Identify which cell holds the provided text, then report its [X, Y] central coordinate. 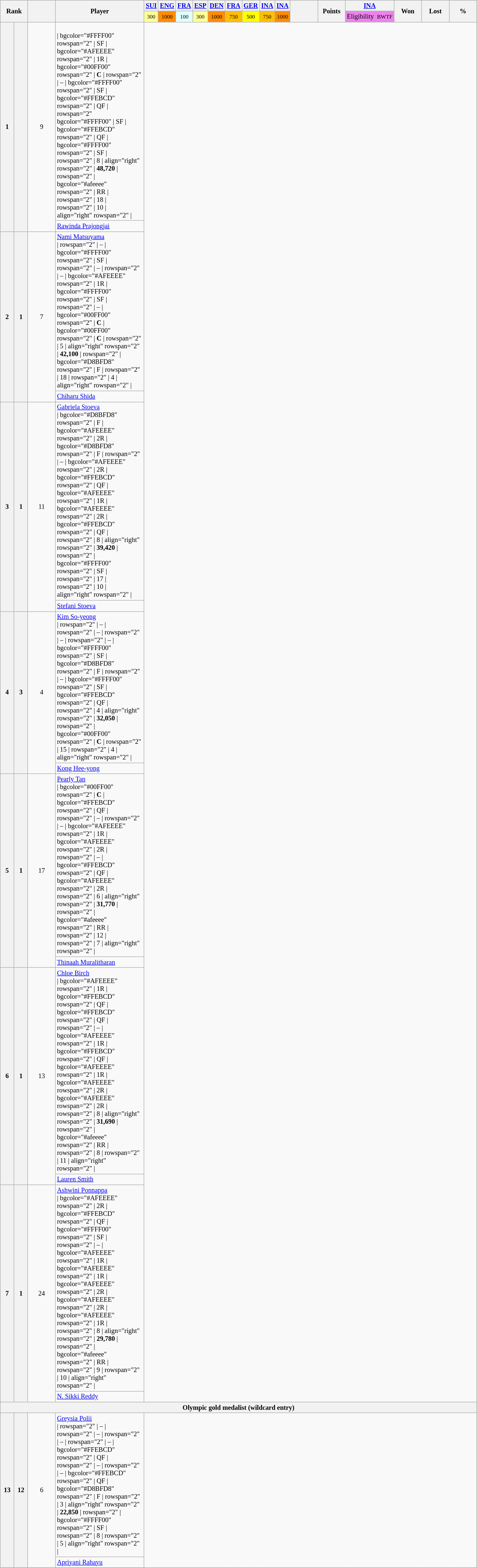
24 [42, 1294]
Chiharu Shida [100, 396]
Lauren Smith [100, 1179]
Eligibility [360, 17]
17 [42, 870]
Apriyani Rahayu [100, 1562]
500 [251, 17]
Stefani Stoeva [100, 606]
11 [42, 506]
SUI [151, 6]
BWTF [384, 17]
12 [21, 1490]
% [463, 11]
DEN [216, 6]
9 [42, 127]
5 [7, 870]
100 [184, 17]
ESP [200, 6]
Kong Hee-yong [100, 768]
Rawinda Prajongjai [100, 226]
Lost [435, 11]
2 [7, 316]
N. Sikki Reddy [100, 1396]
Points [332, 11]
GER [251, 6]
ENG [167, 6]
Won [408, 11]
Thinaah Muralitharan [100, 962]
Rank [14, 11]
Olympic gold medalist (wildcard entry) [238, 1408]
Player [100, 11]
